Scan for the cell matching the given text and deliver its [x, y] coordinate at center. 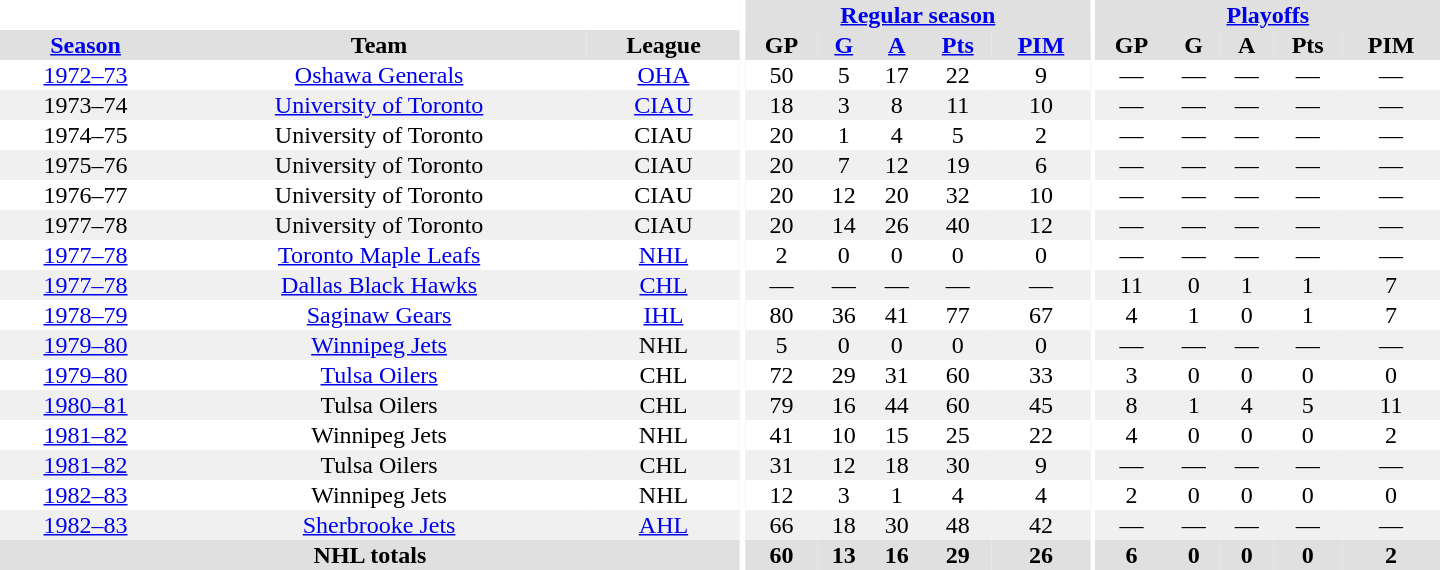
40 [958, 225]
Toronto Maple Leafs [379, 255]
1975–76 [86, 165]
32 [958, 195]
66 [782, 525]
1974–75 [86, 135]
79 [782, 405]
36 [844, 315]
72 [782, 375]
AHL [664, 525]
44 [896, 405]
NHL totals [370, 555]
33 [1041, 375]
19 [958, 165]
Regular season [918, 15]
Playoffs [1268, 15]
League [664, 45]
48 [958, 525]
1978–79 [86, 315]
Saginaw Gears [379, 315]
Season [86, 45]
80 [782, 315]
Oshawa Generals [379, 75]
OHA [664, 75]
1972–73 [86, 75]
1973–74 [86, 105]
77 [958, 315]
1976–77 [86, 195]
67 [1041, 315]
15 [896, 435]
25 [958, 435]
13 [844, 555]
Team [379, 45]
1980–81 [86, 405]
50 [782, 75]
14 [844, 225]
Dallas Black Hawks [379, 285]
Sherbrooke Jets [379, 525]
42 [1041, 525]
IHL [664, 315]
17 [896, 75]
45 [1041, 405]
